From the cell containing the given text, extract its center point as (x, y) coordinate. 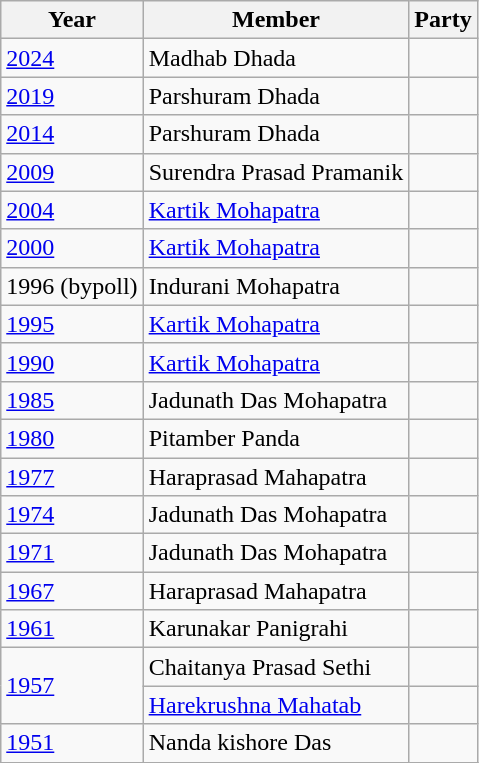
Nanda kishore Das (276, 743)
1957 (72, 686)
1985 (72, 400)
Chaitanya Prasad Sethi (276, 667)
1951 (72, 743)
Member (276, 20)
2000 (72, 248)
2009 (72, 172)
Karunakar Panigrahi (276, 629)
1995 (72, 324)
Year (72, 20)
2019 (72, 96)
Madhab Dhada (276, 58)
2024 (72, 58)
2014 (72, 134)
1996 (bypoll) (72, 286)
1980 (72, 438)
1967 (72, 591)
1961 (72, 629)
2004 (72, 210)
1971 (72, 553)
Harekrushna Mahatab (276, 705)
1977 (72, 477)
Party (443, 20)
1990 (72, 362)
Pitamber Panda (276, 438)
Indurani Mohapatra (276, 286)
1974 (72, 515)
Surendra Prasad Pramanik (276, 172)
